From the cell containing the given text, extract its center point as (X, Y) coordinate. 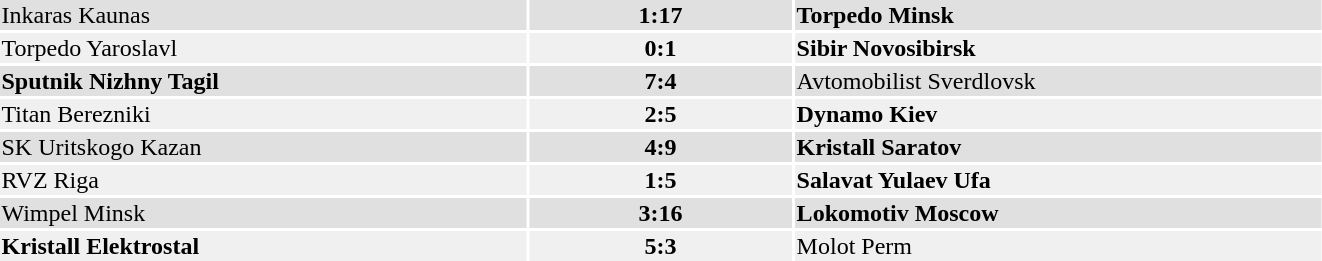
4:9 (660, 147)
Wimpel Minsk (263, 213)
RVZ Riga (263, 180)
2:5 (660, 114)
Salavat Yulaev Ufa (1058, 180)
Molot Perm (1058, 246)
Lokomotiv Moscow (1058, 213)
5:3 (660, 246)
Torpedo Minsk (1058, 15)
Titan Berezniki (263, 114)
Sibir Novosibirsk (1058, 48)
7:4 (660, 81)
Torpedo Yaroslavl (263, 48)
SK Uritskogo Kazan (263, 147)
Kristall Elektrostal (263, 246)
Inkaras Kaunas (263, 15)
1:5 (660, 180)
3:16 (660, 213)
Kristall Saratov (1058, 147)
0:1 (660, 48)
Dynamo Kiev (1058, 114)
1:17 (660, 15)
Sputnik Nizhny Tagil (263, 81)
Avtomobilist Sverdlovsk (1058, 81)
